Provide the [X, Y] coordinate of the cell's center where the given text is located.  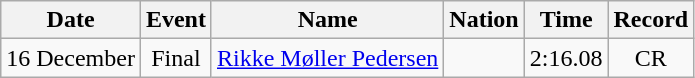
Name [327, 20]
2:16.08 [566, 58]
Event [176, 20]
Date [71, 20]
CR [651, 58]
Time [566, 20]
Final [176, 58]
Rikke Møller Pedersen [327, 58]
Record [651, 20]
16 December [71, 58]
Nation [484, 20]
